Scan for the cell matching the given text and deliver its [x, y] coordinate at center. 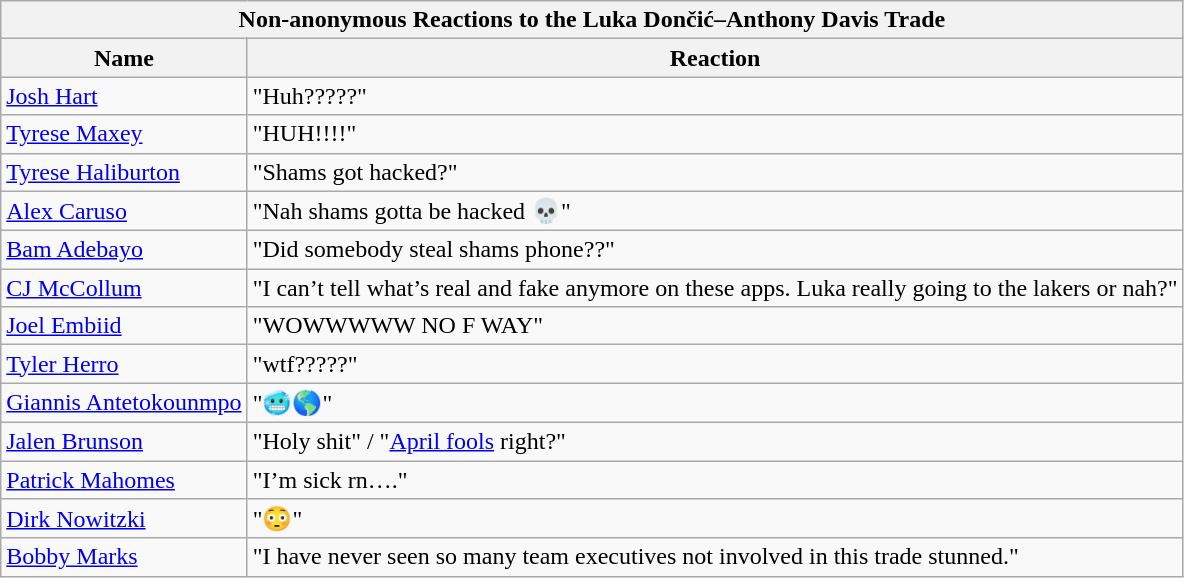
Giannis Antetokounmpo [124, 403]
Joel Embiid [124, 326]
Bam Adebayo [124, 250]
"I can’t tell what’s real and fake anymore on these apps. Luka really going to the lakers or nah?" [715, 288]
Alex Caruso [124, 211]
Bobby Marks [124, 557]
Reaction [715, 58]
Dirk Nowitzki [124, 519]
"Nah shams gotta be hacked 💀" [715, 211]
Jalen Brunson [124, 441]
"Did somebody steal shams phone??" [715, 250]
Tyler Herro [124, 364]
Tyrese Maxey [124, 134]
"🥶🌎" [715, 403]
"Huh?????" [715, 96]
"HUH!!!!" [715, 134]
"Shams got hacked?" [715, 172]
Patrick Mahomes [124, 479]
"😳" [715, 519]
Non-anonymous Reactions to the Luka Dončić–Anthony Davis Trade [592, 20]
Name [124, 58]
"Holy shit" / "April fools right?" [715, 441]
Tyrese Haliburton [124, 172]
"WOWWWWW NO F WAY" [715, 326]
"wtf?????" [715, 364]
"I’m sick rn…." [715, 479]
"I have never seen so many team executives not involved in this trade stunned." [715, 557]
CJ McCollum [124, 288]
Josh Hart [124, 96]
